Return the [X, Y] coordinate for the center point of the cell that contains the specified text.  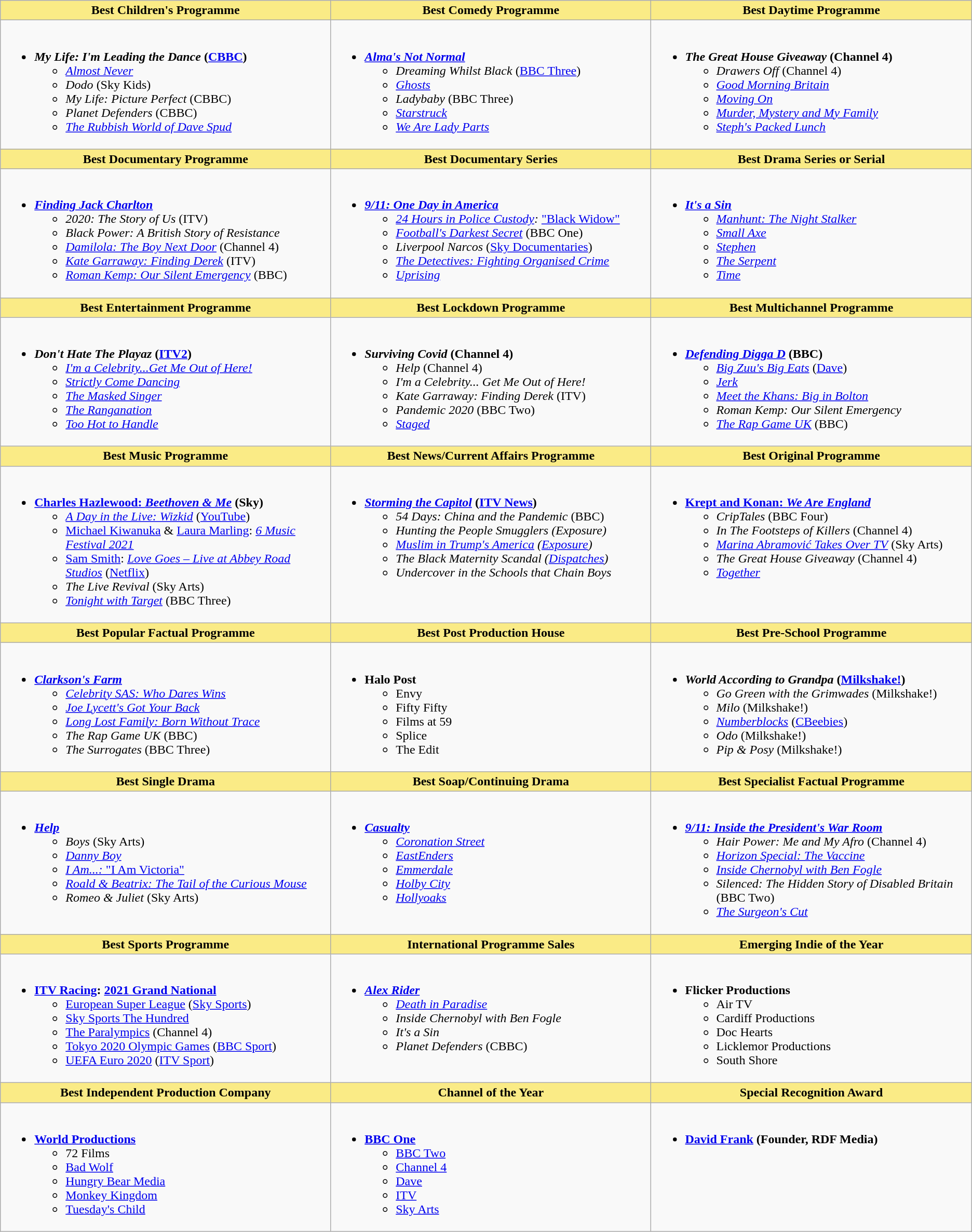
BBC OneBBC TwoChannel 4DaveITVSky Arts [491, 1167]
Best Music Programme [166, 456]
It's a SinManhunt: The Night StalkerSmall AxeStephenThe SerpentTime [811, 233]
CasualtyCoronation StreetEastEndersEmmerdaleHolby CityHollyoaks [491, 862]
Don't Hate The Playaz (ITV2)I'm a Celebrity...Get Me Out of Here!Strictly Come DancingThe Masked SingerThe RanganationToo Hot to Handle [166, 382]
Best News/Current Affairs Programme [491, 456]
Surviving Covid (Channel 4)Help (Channel 4)I'm a Celebrity... Get Me Out of Here!Kate Garraway: Finding Derek (ITV)Pandemic 2020 (BBC Two)Staged [491, 382]
HelpBoys (Sky Arts)Danny BoyI Am...: "I Am Victoria"Roald & Beatrix: The Tail of the Curious MouseRomeo & Juliet (Sky Arts) [166, 862]
Flicker ProductionsAir TVCardiff ProductionsDoc HeartsLicklemor ProductionsSouth Shore [811, 1019]
Best Children's Programme [166, 10]
Best Popular Factual Programme [166, 633]
Best Comedy Programme [491, 10]
Best Daytime Programme [811, 10]
Best Documentary Series [491, 159]
Best Sports Programme [166, 944]
World Productions72 FilmsBad WolfHungry Bear MediaMonkey KingdomTuesday's Child [166, 1167]
Best Single Drama [166, 781]
Best Documentary Programme [166, 159]
Best Original Programme [811, 456]
Alex RiderDeath in ParadiseInside Chernobyl with Ben FogleIt's a SinPlanet Defenders (CBBC) [491, 1019]
Best Specialist Factual Programme [811, 781]
My Life: I'm Leading the Dance (CBBC)Almost NeverDodo (Sky Kids)My Life: Picture Perfect (CBBC)Planet Defenders (CBBC)The Rubbish World of Dave Spud [166, 85]
Best Soap/Continuing Drama [491, 781]
The Great House Giveaway (Channel 4)Drawers Off (Channel 4)Good Morning BritainMoving OnMurder, Mystery and My FamilySteph's Packed Lunch [811, 85]
International Programme Sales [491, 944]
Best Pre-School Programme [811, 633]
Best Post Production House [491, 633]
Best Lockdown Programme [491, 307]
Alma's Not NormalDreaming Whilst Black (BBC Three)GhostsLadybaby (BBC Three)StarstruckWe Are Lady Parts [491, 85]
David Frank (Founder, RDF Media) [811, 1167]
Best Drama Series or Serial [811, 159]
Channel of the Year [491, 1093]
Best Entertainment Programme [166, 307]
Emerging Indie of the Year [811, 944]
Best Multichannel Programme [811, 307]
Defending Digga D (BBC)Big Zuu's Big Eats (Dave)JerkMeet the Khans: Big in BoltonRoman Kemp: Our Silent EmergencyThe Rap Game UK (BBC) [811, 382]
Best Independent Production Company [166, 1093]
Special Recognition Award [811, 1093]
Halo PostEnvyFifty FiftyFilms at 59SpliceThe Edit [491, 707]
